Return the [x, y] coordinate for the center point of the cell that contains the specified text.  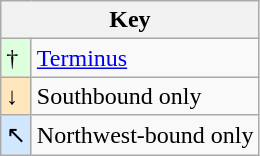
↖ [16, 135]
Terminus [145, 58]
† [16, 58]
↓ [16, 96]
Key [130, 20]
Northwest-bound only [145, 135]
Southbound only [145, 96]
